From the cell containing the given text, extract its center point as (x, y) coordinate. 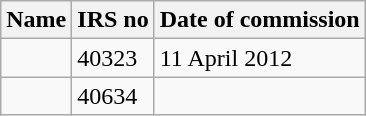
40634 (113, 96)
11 April 2012 (260, 58)
Name (36, 20)
40323 (113, 58)
IRS no (113, 20)
Date of commission (260, 20)
